Find where the given text appears and provide that cell's center as [x, y] coordinate. 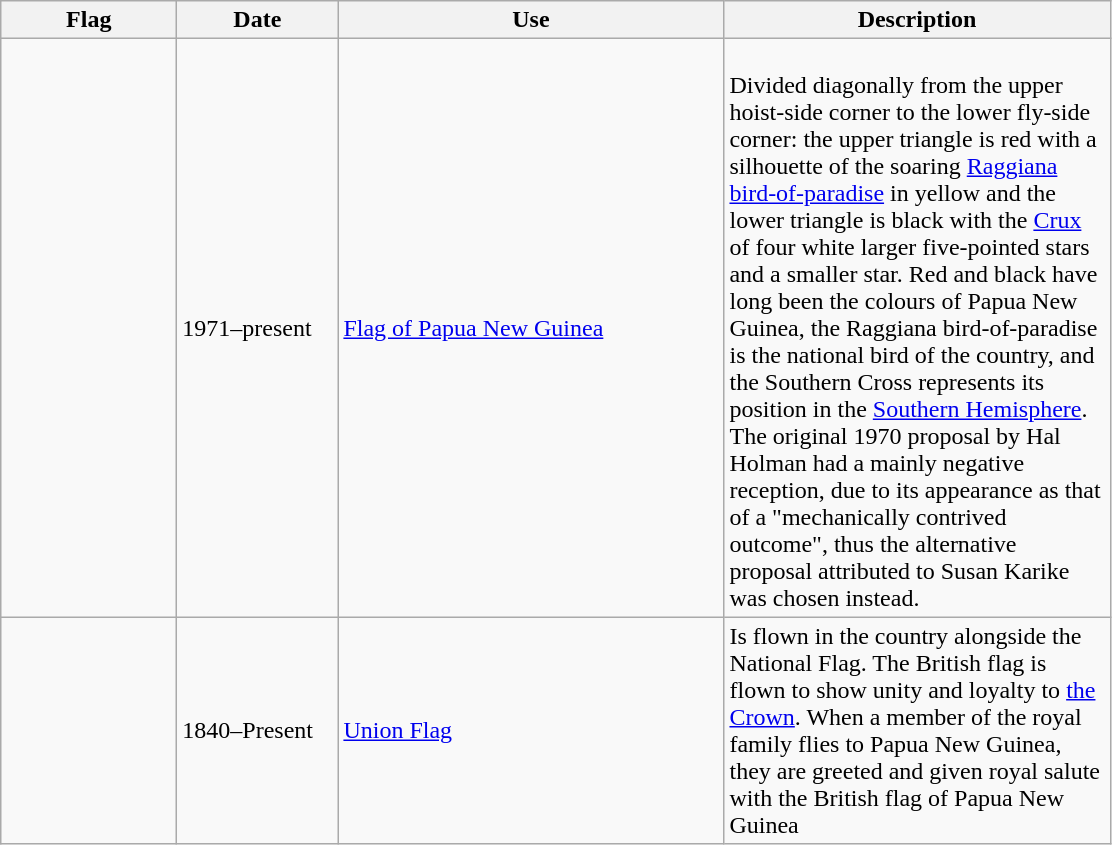
Flag of Papua New Guinea [531, 328]
Union Flag [531, 730]
Flag [89, 20]
Date [258, 20]
Description [917, 20]
Use [531, 20]
1971–present [258, 328]
1840–Present [258, 730]
